For the text-containing cell, return its midpoint in (X, Y) coordinate format. 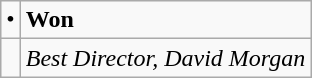
Best Director, David Morgan (166, 58)
• (10, 20)
Won (166, 20)
